Determine the (X, Y) coordinate at the center of the cell enclosing the given text.  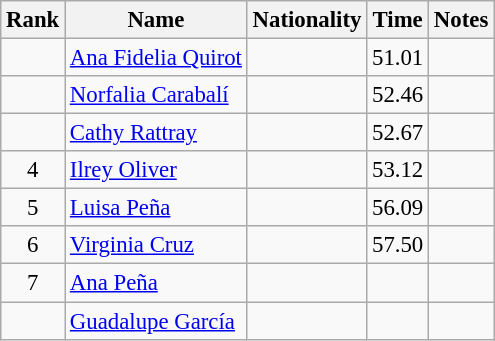
Ana Peña (156, 283)
Ana Fidelia Quirot (156, 58)
Nationality (306, 20)
Time (398, 20)
51.01 (398, 58)
Luisa Peña (156, 208)
4 (33, 170)
5 (33, 208)
52.46 (398, 95)
Cathy Rattray (156, 133)
53.12 (398, 170)
Rank (33, 20)
Name (156, 20)
Ilrey Oliver (156, 170)
56.09 (398, 208)
Virginia Cruz (156, 245)
Norfalia Carabalí (156, 95)
52.67 (398, 133)
6 (33, 245)
7 (33, 283)
57.50 (398, 245)
Guadalupe García (156, 321)
Notes (462, 20)
